Locate the cell with the specified text and output its [x, y] center coordinate. 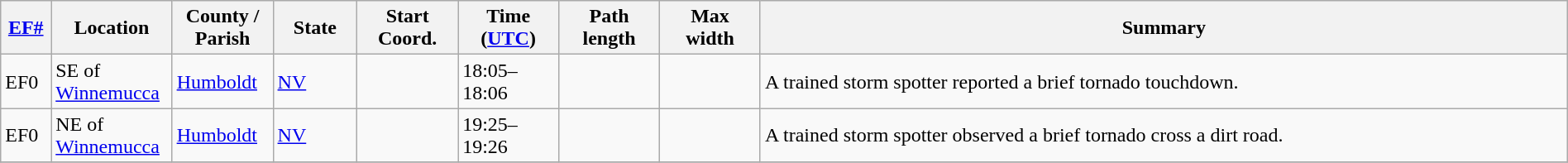
19:25–19:26 [509, 136]
Location [112, 28]
County / Parish [222, 28]
Start Coord. [408, 28]
Path length [610, 28]
Time (UTC) [509, 28]
EF# [26, 28]
A trained storm spotter reported a brief tornado touchdown. [1164, 81]
SE of Winnemucca [112, 81]
A trained storm spotter observed a brief tornado cross a dirt road. [1164, 136]
State [315, 28]
NE of Winnemucca [112, 136]
Summary [1164, 28]
18:05–18:06 [509, 81]
Max width [710, 28]
